Determine the (X, Y) coordinate at the center of the cell enclosing the given text.  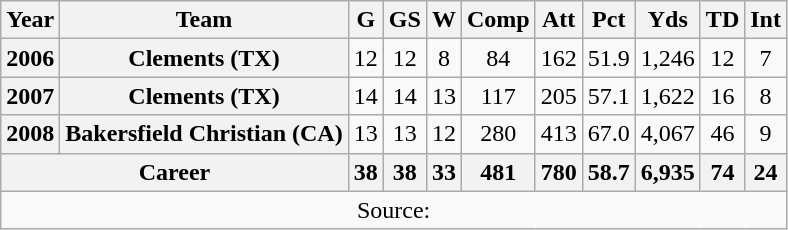
7 (766, 58)
TD (722, 20)
1,246 (668, 58)
2007 (30, 96)
W (444, 20)
G (366, 20)
162 (558, 58)
24 (766, 172)
2008 (30, 134)
Yds (668, 20)
Career (174, 172)
33 (444, 172)
74 (722, 172)
58.7 (608, 172)
205 (558, 96)
GS (404, 20)
Source: (394, 210)
2006 (30, 58)
413 (558, 134)
57.1 (608, 96)
51.9 (608, 58)
16 (722, 96)
84 (498, 58)
117 (498, 96)
67.0 (608, 134)
6,935 (668, 172)
1,622 (668, 96)
Year (30, 20)
481 (498, 172)
46 (722, 134)
Team (204, 20)
Int (766, 20)
Att (558, 20)
Bakersfield Christian (CA) (204, 134)
280 (498, 134)
4,067 (668, 134)
9 (766, 134)
780 (558, 172)
Comp (498, 20)
Pct (608, 20)
